For the text-containing cell, return its midpoint in (x, y) coordinate format. 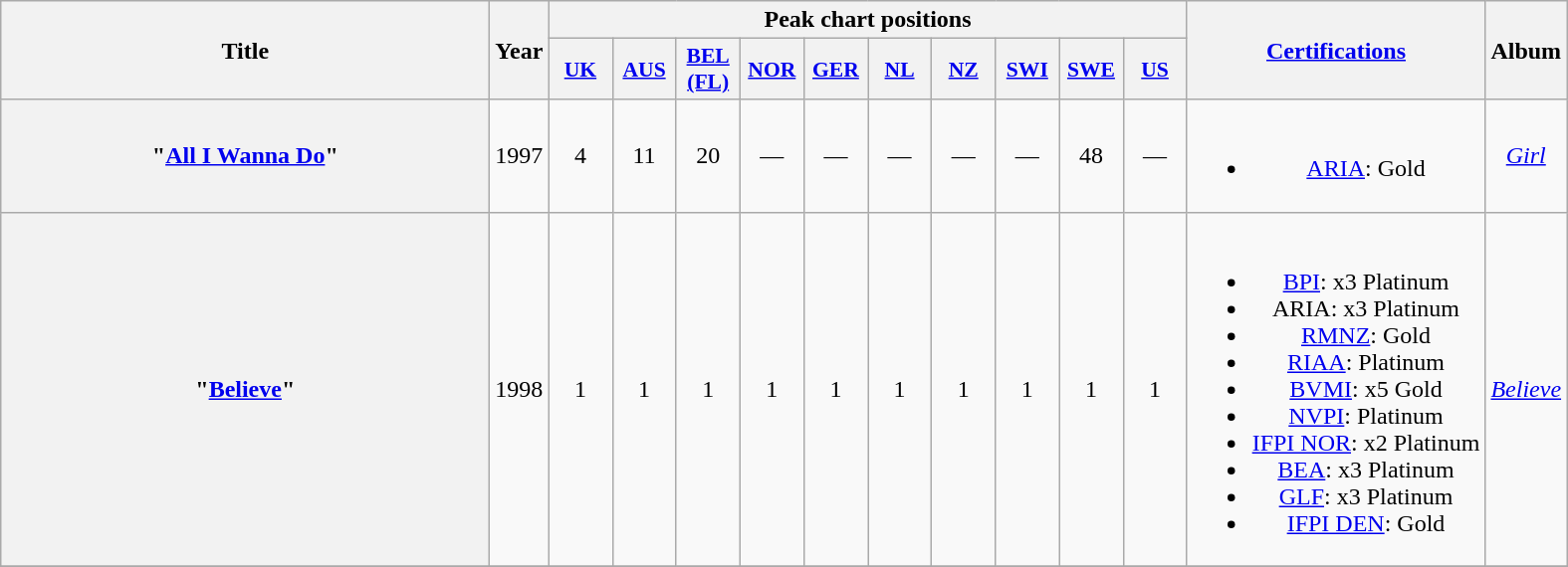
ARIA: Gold (1336, 155)
NZ (964, 70)
NOR (772, 70)
1998 (520, 389)
SWE (1091, 70)
Year (520, 50)
Certifications (1336, 50)
20 (708, 155)
Believe (1526, 389)
1997 (520, 155)
11 (644, 155)
"All I Wanna Do" (245, 155)
BEL(FL) (708, 70)
GER (835, 70)
4 (580, 155)
Girl (1526, 155)
NL (900, 70)
48 (1091, 155)
SWI (1027, 70)
Album (1526, 50)
UK (580, 70)
US (1155, 70)
Title (245, 50)
AUS (644, 70)
"Believe" (245, 389)
Peak chart positions (868, 20)
